Detect which cell encompasses the target text, then output its [x, y] center coordinate. 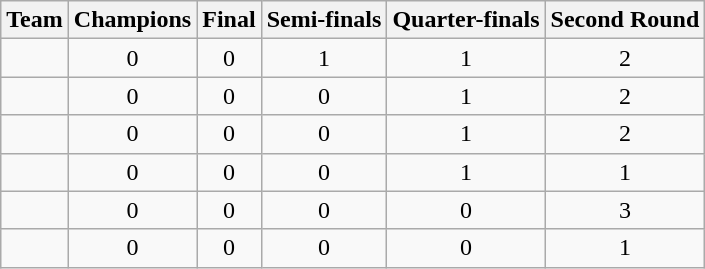
Second Round [625, 20]
3 [625, 210]
Team [35, 20]
Final [229, 20]
Champions [132, 20]
Quarter-finals [466, 20]
Semi-finals [324, 20]
